From the cell containing the given text, extract its center point as [x, y] coordinate. 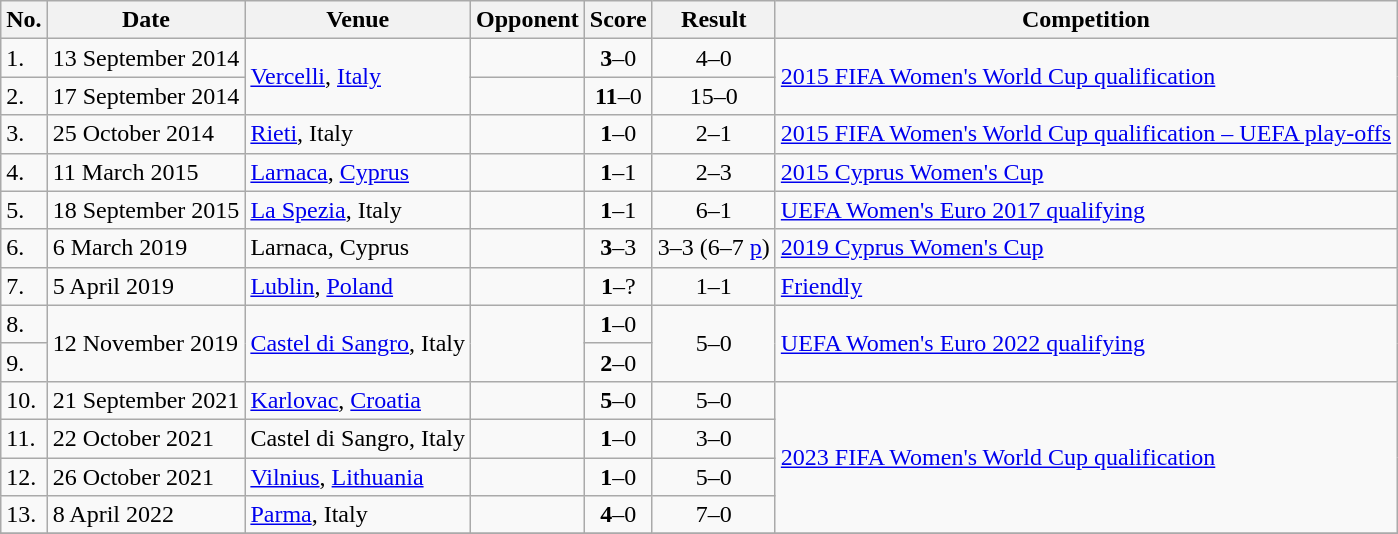
7–0 [714, 515]
8 April 2022 [146, 515]
4. [24, 172]
No. [24, 20]
18 September 2015 [146, 210]
25 October 2014 [146, 134]
13. [24, 515]
26 October 2021 [146, 477]
2015 FIFA Women's World Cup qualification [1086, 77]
2–1 [714, 134]
11–0 [618, 96]
13 September 2014 [146, 58]
Date [146, 20]
Vercelli, Italy [358, 77]
5. [24, 210]
Result [714, 20]
2–0 [618, 362]
3. [24, 134]
2015 Cyprus Women's Cup [1086, 172]
17 September 2014 [146, 96]
11. [24, 438]
2–3 [714, 172]
6. [24, 248]
6 March 2019 [146, 248]
8. [24, 324]
UEFA Women's Euro 2022 qualifying [1086, 343]
1. [24, 58]
Lublin, Poland [358, 286]
2023 FIFA Women's World Cup qualification [1086, 457]
Vilnius, Lithuania [358, 477]
7. [24, 286]
Parma, Italy [358, 515]
La Spezia, Italy [358, 210]
1–? [618, 286]
12. [24, 477]
3–3 [618, 248]
10. [24, 400]
3–3 (6–7 p) [714, 248]
2019 Cyprus Women's Cup [1086, 248]
Rieti, Italy [358, 134]
9. [24, 362]
Score [618, 20]
Karlovac, Croatia [358, 400]
12 November 2019 [146, 343]
22 October 2021 [146, 438]
5 April 2019 [146, 286]
Venue [358, 20]
2. [24, 96]
Competition [1086, 20]
11 March 2015 [146, 172]
Opponent [528, 20]
UEFA Women's Euro 2017 qualifying [1086, 210]
6–1 [714, 210]
Friendly [1086, 286]
21 September 2021 [146, 400]
2015 FIFA Women's World Cup qualification – UEFA play-offs [1086, 134]
15–0 [714, 96]
